Pinpoint the cell where the given text exists, returning its (X, Y) midpoint coordinate. 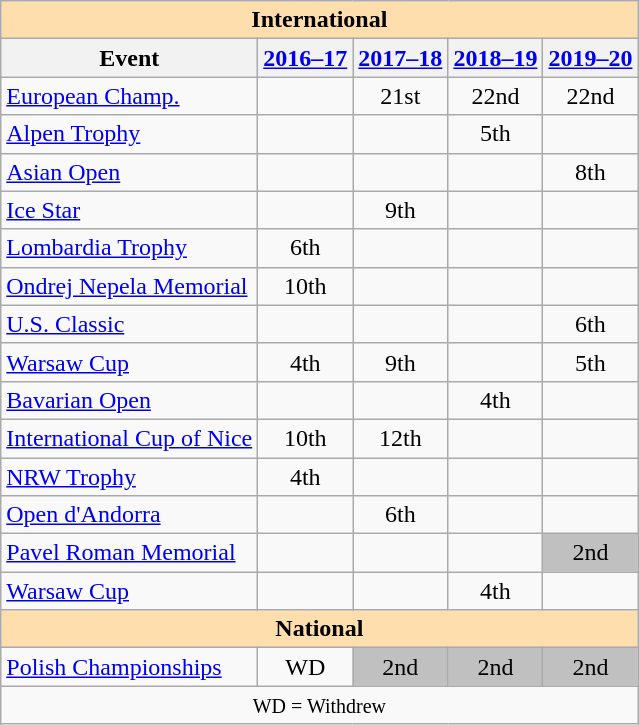
Asian Open (130, 172)
Bavarian Open (130, 400)
Event (130, 58)
National (320, 629)
Polish Championships (130, 667)
International Cup of Nice (130, 438)
Open d'Andorra (130, 515)
International (320, 20)
21st (400, 96)
12th (400, 438)
European Champ. (130, 96)
2019–20 (590, 58)
Ondrej Nepela Memorial (130, 286)
2017–18 (400, 58)
Alpen Trophy (130, 134)
WD = Withdrew (320, 705)
2018–19 (496, 58)
U.S. Classic (130, 324)
8th (590, 172)
Pavel Roman Memorial (130, 553)
Ice Star (130, 210)
WD (306, 667)
2016–17 (306, 58)
Lombardia Trophy (130, 248)
NRW Trophy (130, 477)
